Determine the [X, Y] coordinate at the center of the cell enclosing the given text.  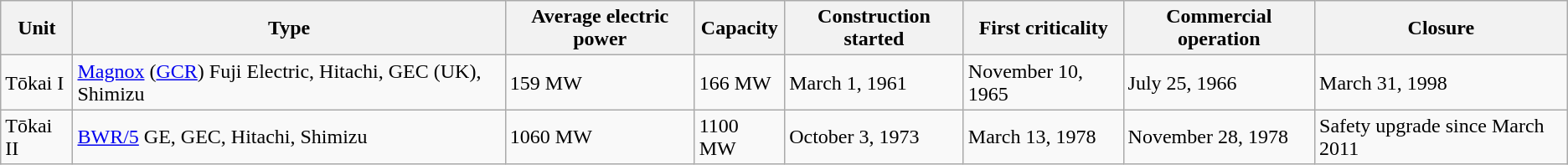
March 13, 1978 [1044, 137]
Unit [37, 28]
159 MW [600, 82]
166 MW [739, 82]
1100 MW [739, 137]
October 3, 1973 [874, 137]
Commercial operation [1219, 28]
Tōkai II [37, 137]
Closure [1442, 28]
Capacity [739, 28]
July 25, 1966 [1219, 82]
BWR/5 GE, GEC, Hitachi, Shimizu [289, 137]
1060 MW [600, 137]
Safety upgrade since March 2011 [1442, 137]
November 10, 1965 [1044, 82]
Tōkai I [37, 82]
March 31, 1998 [1442, 82]
March 1, 1961 [874, 82]
Type [289, 28]
Magnox (GCR) Fuji Electric, Hitachi, GEC (UK), Shimizu [289, 82]
Construction started [874, 28]
Average electric power [600, 28]
First criticality [1044, 28]
November 28, 1978 [1219, 137]
